Search for the cell housing the specified text and yield its [X, Y] center coordinate. 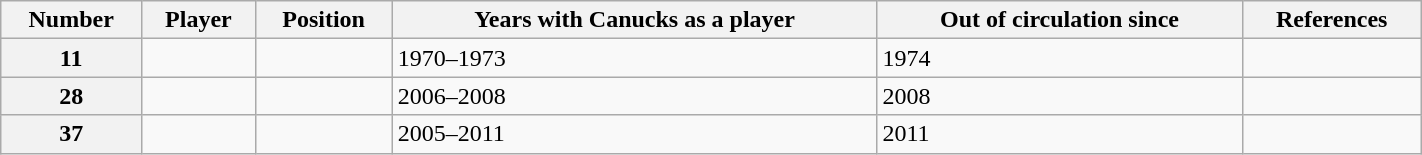
References [1332, 20]
1974 [1060, 58]
2011 [1060, 134]
Number [72, 20]
2005–2011 [634, 134]
Out of circulation since [1060, 20]
Years with Canucks as a player [634, 20]
28 [72, 96]
Position [324, 20]
Player [199, 20]
11 [72, 58]
2008 [1060, 96]
2006–2008 [634, 96]
1970–1973 [634, 58]
37 [72, 134]
